From the cell containing the given text, extract its center point as (x, y) coordinate. 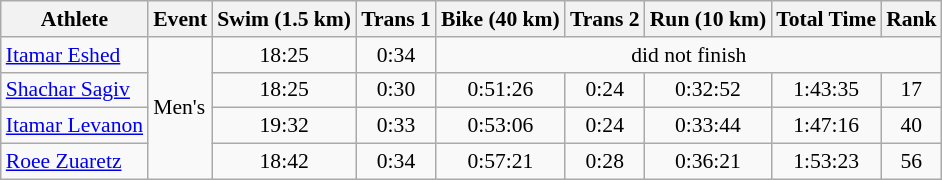
0:28 (605, 162)
0:57:21 (500, 162)
0:30 (396, 90)
Trans 1 (396, 19)
Rank (912, 19)
0:51:26 (500, 90)
1:47:16 (826, 126)
18:42 (284, 162)
Shachar Sagiv (74, 90)
0:33:44 (708, 126)
Itamar Levanon (74, 126)
Trans 2 (605, 19)
0:32:52 (708, 90)
Total Time (826, 19)
did not finish (689, 55)
0:36:21 (708, 162)
19:32 (284, 126)
0:53:06 (500, 126)
56 (912, 162)
17 (912, 90)
1:53:23 (826, 162)
Event (180, 19)
Men's (180, 108)
Itamar Eshed (74, 55)
40 (912, 126)
1:43:35 (826, 90)
0:33 (396, 126)
Roee Zuaretz (74, 162)
Swim (1.5 km) (284, 19)
Athlete (74, 19)
Run (10 km) (708, 19)
Bike (40 km) (500, 19)
